Search for the cell housing the specified text and yield its [x, y] center coordinate. 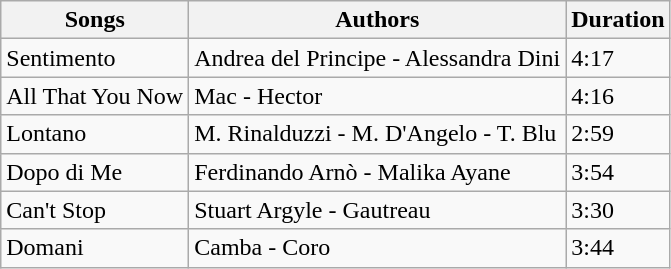
4:17 [618, 58]
Camba - Coro [378, 248]
Duration [618, 20]
2:59 [618, 134]
Ferdinando Arnò - Malika Ayane [378, 172]
Andrea del Principe - Alessandra Dini [378, 58]
Songs [95, 20]
Mac - Hector [378, 96]
3:30 [618, 210]
Domani [95, 248]
Authors [378, 20]
Dopo di Me [95, 172]
Stuart Argyle - Gautreau [378, 210]
Lontano [95, 134]
All That You Now [95, 96]
3:54 [618, 172]
M. Rinalduzzi - M. D'Angelo - T. Blu [378, 134]
4:16 [618, 96]
3:44 [618, 248]
Can't Stop [95, 210]
Sentimento [95, 58]
